Capture the cell that displays the provided text and extract its (x, y) central coordinate. 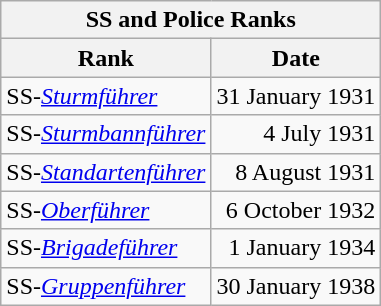
30 January 1938 (296, 286)
SS-Oberführer (106, 210)
SS-Sturmführer (106, 96)
8 August 1931 (296, 172)
4 July 1931 (296, 134)
SS-Gruppenführer (106, 286)
6 October 1932 (296, 210)
SS and Police Ranks (191, 20)
Date (296, 58)
SS-Brigadeführer (106, 248)
31 January 1931 (296, 96)
SS-Standartenführer (106, 172)
SS-Sturmbannführer (106, 134)
Rank (106, 58)
1 January 1934 (296, 248)
